Find where the given text appears and provide that cell's center as (X, Y) coordinate. 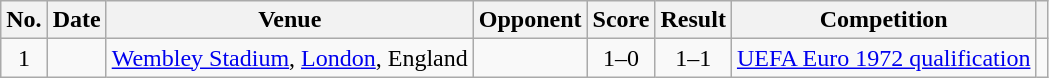
1 (24, 58)
Competition (884, 20)
No. (24, 20)
UEFA Euro 1972 qualification (884, 58)
1–0 (621, 58)
Opponent (530, 20)
Result (693, 20)
1–1 (693, 58)
Score (621, 20)
Date (76, 20)
Venue (290, 20)
Wembley Stadium, London, England (290, 58)
